Pinpoint the cell where the given text exists, returning its (X, Y) midpoint coordinate. 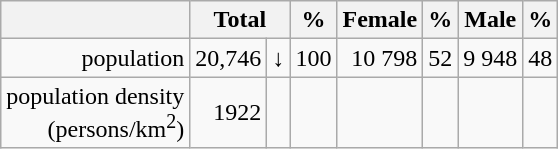
Female (380, 20)
1922 (228, 113)
population density(persons/km2) (96, 113)
population (96, 58)
48 (540, 58)
↓ (278, 58)
52 (440, 58)
10 798 (380, 58)
9 948 (490, 58)
Male (490, 20)
20,746 (228, 58)
100 (314, 58)
Total (240, 20)
